Capture the cell that displays the provided text and extract its (x, y) central coordinate. 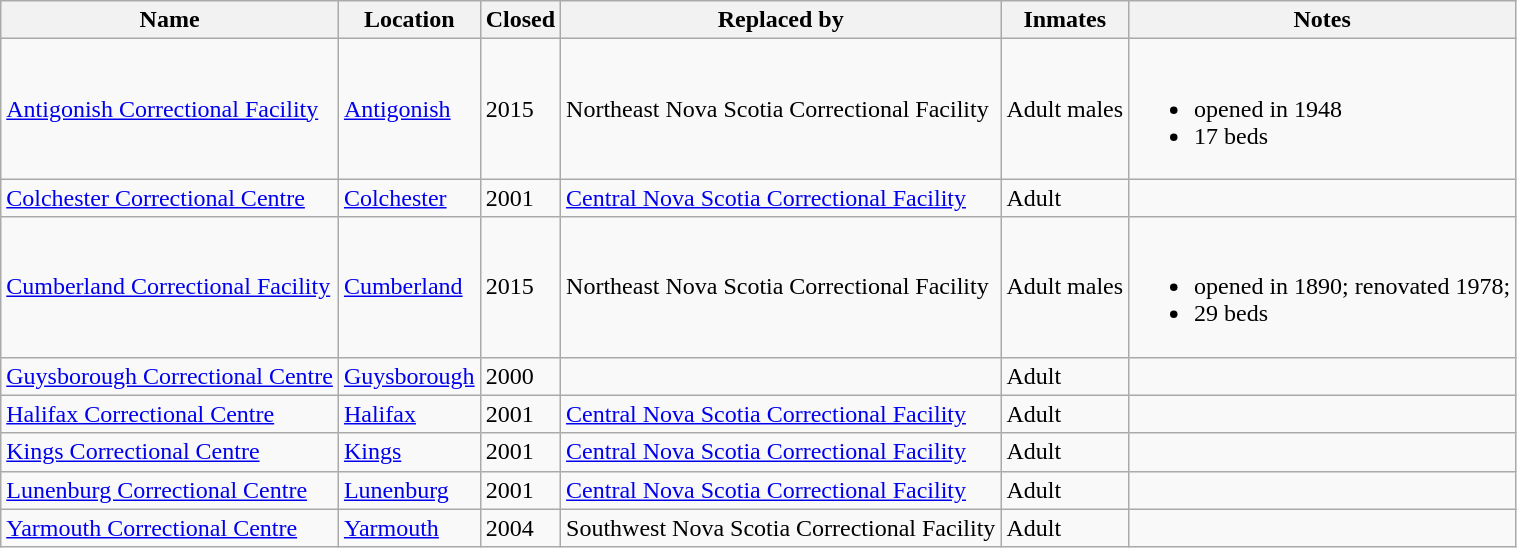
Guysborough (409, 376)
2004 (520, 528)
Name (170, 20)
opened in 1890; renovated 1978;29 beds (1322, 287)
Cumberland Correctional Facility (170, 287)
Halifax (409, 414)
Inmates (1065, 20)
Yarmouth (409, 528)
Notes (1322, 20)
Kings Correctional Centre (170, 452)
Southwest Nova Scotia Correctional Facility (781, 528)
Location (409, 20)
Colchester (409, 198)
Colchester Correctional Centre (170, 198)
Antigonish (409, 109)
2000 (520, 376)
Guysborough Correctional Centre (170, 376)
Replaced by (781, 20)
Closed (520, 20)
Lunenburg (409, 490)
Kings (409, 452)
opened in 194817 beds (1322, 109)
Antigonish Correctional Facility (170, 109)
Lunenburg Correctional Centre (170, 490)
Yarmouth Correctional Centre (170, 528)
Cumberland (409, 287)
Halifax Correctional Centre (170, 414)
